Return [X, Y] of the center of cell containing provided text 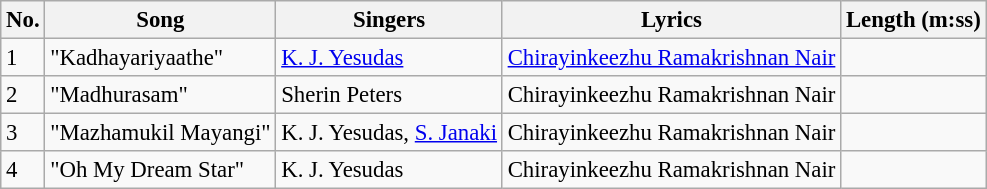
"Oh My Dream Star" [160, 170]
Length (m:ss) [914, 20]
4 [23, 170]
2 [23, 95]
"Mazhamukil Mayangi" [160, 133]
Singers [389, 20]
Song [160, 20]
3 [23, 133]
"Madhurasam" [160, 95]
"Kadhayariyaathe" [160, 58]
No. [23, 20]
Lyrics [671, 20]
K. J. Yesudas, S. Janaki [389, 133]
Sherin Peters [389, 95]
1 [23, 58]
